Provide the (X, Y) coordinate of the cell's center where the given text is located.  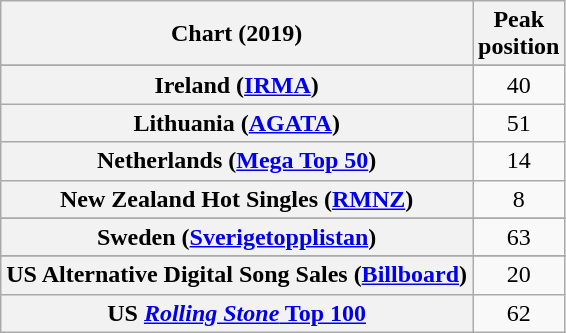
Peakposition (518, 34)
Lithuania (AGATA) (237, 123)
63 (518, 237)
New Zealand Hot Singles (RMNZ) (237, 199)
Netherlands (Mega Top 50) (237, 161)
US Alternative Digital Song Sales (Billboard) (237, 275)
20 (518, 275)
40 (518, 85)
62 (518, 313)
51 (518, 123)
Chart (2019) (237, 34)
14 (518, 161)
8 (518, 199)
Sweden (Sverigetopplistan) (237, 237)
Ireland (IRMA) (237, 85)
US Rolling Stone Top 100 (237, 313)
